For the text-containing cell, return its midpoint in [x, y] coordinate format. 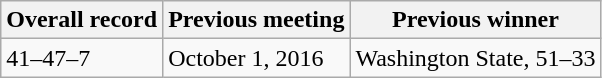
October 1, 2016 [256, 58]
41–47–7 [82, 58]
Overall record [82, 20]
Previous meeting [256, 20]
Previous winner [476, 20]
Washington State, 51–33 [476, 58]
